Search for the cell housing the specified text and yield its (x, y) center coordinate. 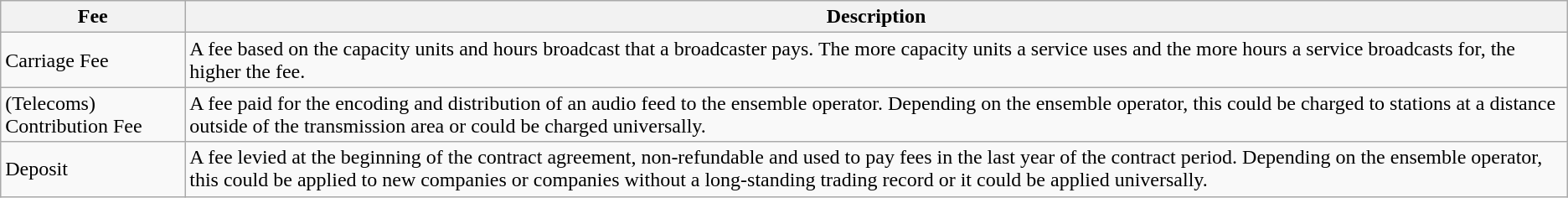
Deposit (93, 169)
(Telecoms) Contribution Fee (93, 114)
Carriage Fee (93, 60)
Fee (93, 17)
Description (876, 17)
